Find where the given text appears and provide that cell's center as (X, Y) coordinate. 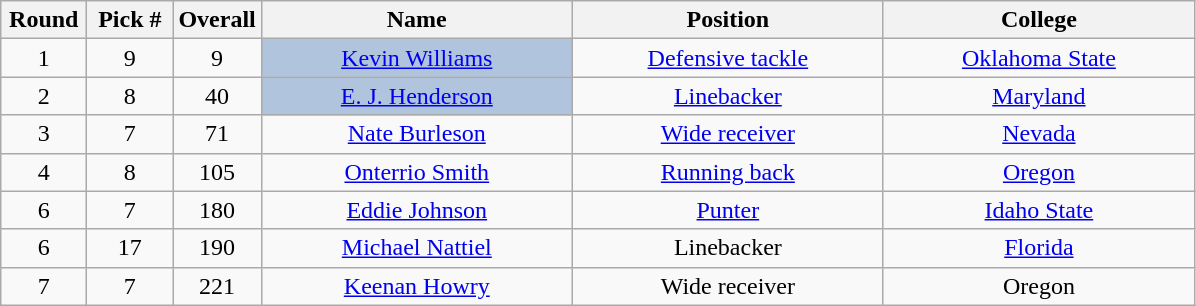
Florida (1038, 248)
2 (44, 96)
40 (217, 96)
Position (728, 20)
Pick # (130, 20)
Kevin Williams (416, 58)
College (1038, 20)
Overall (217, 20)
Defensive tackle (728, 58)
Onterrio Smith (416, 172)
1 (44, 58)
Maryland (1038, 96)
17 (130, 248)
Eddie Johnson (416, 210)
Round (44, 20)
180 (217, 210)
Punter (728, 210)
71 (217, 134)
Idaho State (1038, 210)
Oklahoma State (1038, 58)
221 (217, 286)
Nate Burleson (416, 134)
4 (44, 172)
Keenan Howry (416, 286)
E. J. Henderson (416, 96)
3 (44, 134)
Running back (728, 172)
105 (217, 172)
Nevada (1038, 134)
Name (416, 20)
Michael Nattiel (416, 248)
190 (217, 248)
